Return [x, y] of the center of cell containing provided text 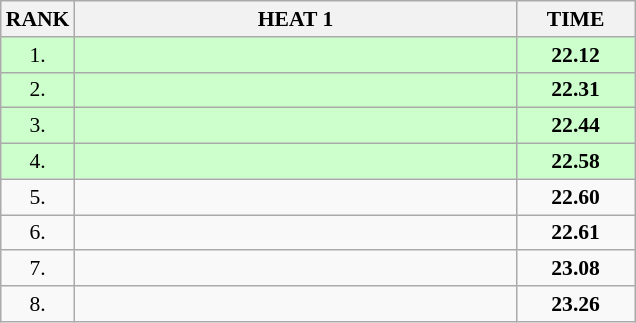
5. [38, 197]
22.12 [576, 55]
1. [38, 55]
2. [38, 90]
8. [38, 304]
RANK [38, 19]
7. [38, 269]
HEAT 1 [295, 19]
6. [38, 233]
4. [38, 162]
23.26 [576, 304]
22.44 [576, 126]
22.61 [576, 233]
22.58 [576, 162]
22.31 [576, 90]
3. [38, 126]
22.60 [576, 197]
23.08 [576, 269]
TIME [576, 19]
